Provide the [X, Y] coordinate of the cell's center where the given text is located.  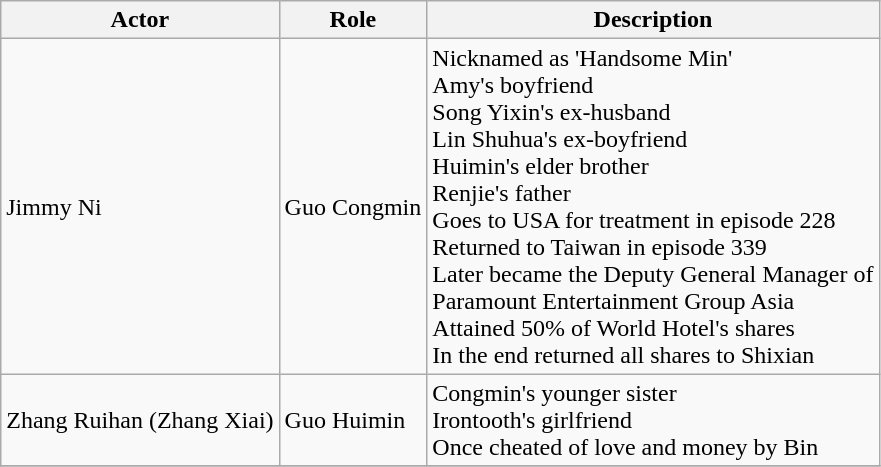
Zhang Ruihan (Zhang Xiai) [140, 420]
Actor [140, 20]
Guo Congmin [353, 206]
Description [653, 20]
Guo Huimin [353, 420]
Role [353, 20]
Jimmy Ni [140, 206]
Congmin's younger sisterIrontooth's girlfriendOnce cheated of love and money by Bin [653, 420]
